Identify which cell holds the provided text, then report its (x, y) central coordinate. 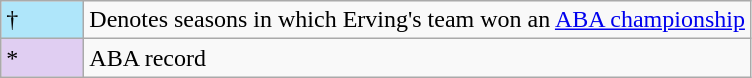
† (42, 20)
Denotes seasons in which Erving's team won an ABA championship (418, 20)
ABA record (418, 58)
* (42, 58)
